Extract the [x, y] coordinate from the center of the cell holding the provided text.  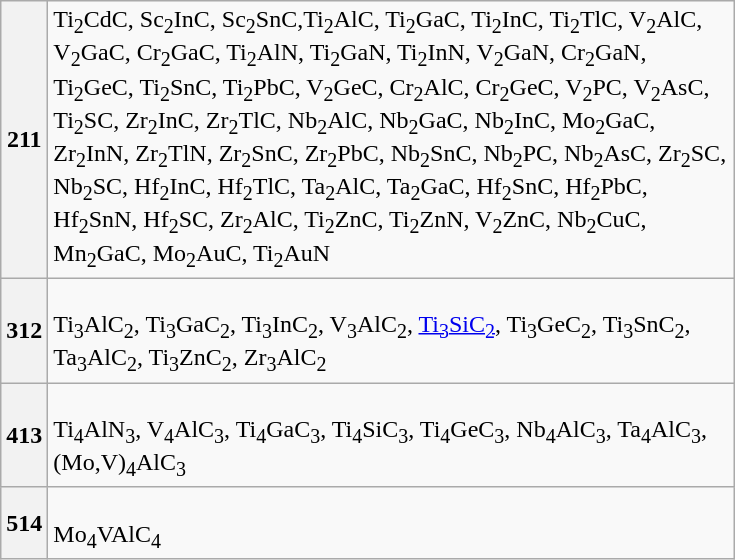
514 [24, 522]
Ti3AlC2, Ti3GaC2, Ti3InC2, V3AlC2, Ti3SiC2, Ti3GeC2, Ti3SnC2, Ta3AlC2, Ti3ZnC2, Zr3AlC2 [391, 330]
413 [24, 436]
Ti4AlN3, V4AlC3, Ti4GaC3, Ti4SiC3, Ti4GeC3, Nb4AlC3, Ta4AlC3, (Mo,V)4AlC3 [391, 436]
312 [24, 330]
211 [24, 140]
Mo4VAlC4 [391, 522]
